Identify which cell holds the provided text, then report its (X, Y) central coordinate. 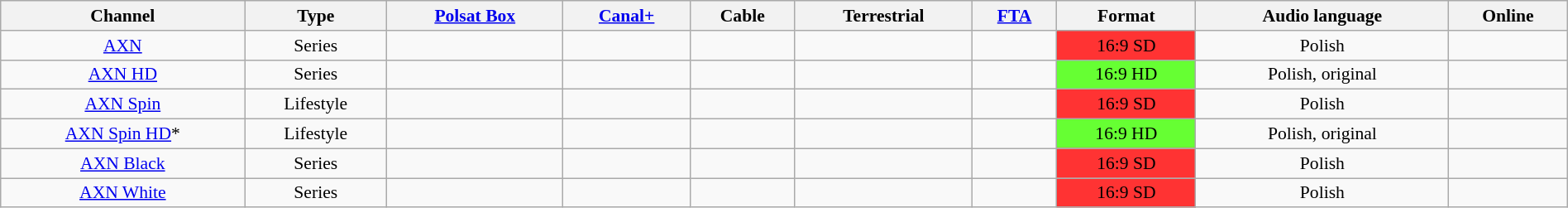
Cable (743, 16)
FTA (1015, 16)
Online (1508, 16)
AXN White (122, 193)
Channel (122, 16)
AXN Black (122, 163)
Terrestrial (883, 16)
Canal+ (627, 16)
AXN Spin HD* (122, 134)
Format (1126, 16)
AXN HD (122, 75)
AXN Spin (122, 104)
Audio language (1322, 16)
AXN (122, 46)
Polsat Box (475, 16)
Type (316, 16)
